Output the (X, Y) coordinate of the center of the cell containing the given text.  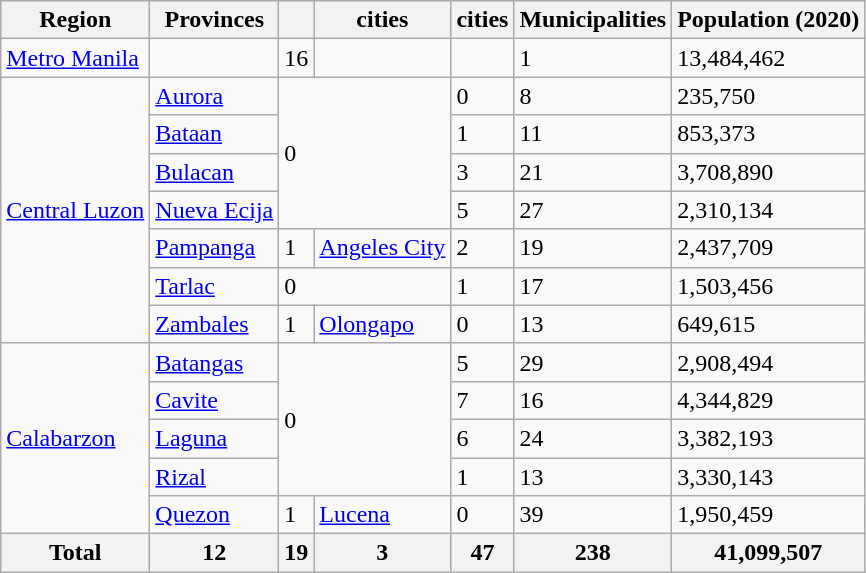
Pampanga (214, 248)
Bataan (214, 134)
2,908,494 (768, 362)
Lucena (382, 515)
8 (593, 96)
Quezon (214, 515)
Metro Manila (76, 58)
Total (76, 553)
Municipalities (593, 20)
Tarlac (214, 286)
Aurora (214, 96)
Population (2020) (768, 20)
Laguna (214, 438)
2 (482, 248)
21 (593, 172)
17 (593, 286)
27 (593, 210)
24 (593, 438)
3,382,193 (768, 438)
Batangas (214, 362)
1,503,456 (768, 286)
649,615 (768, 324)
Olongapo (382, 324)
2,437,709 (768, 248)
7 (482, 400)
Calabarzon (76, 438)
Central Luzon (76, 210)
Zambales (214, 324)
2,310,134 (768, 210)
6 (482, 438)
3,330,143 (768, 477)
238 (593, 553)
1,950,459 (768, 515)
47 (482, 553)
235,750 (768, 96)
4,344,829 (768, 400)
3,708,890 (768, 172)
Cavite (214, 400)
Nueva Ecija (214, 210)
Bulacan (214, 172)
41,099,507 (768, 553)
Angeles City (382, 248)
Region (76, 20)
13,484,462 (768, 58)
12 (214, 553)
Provinces (214, 20)
Rizal (214, 477)
39 (593, 515)
11 (593, 134)
29 (593, 362)
853,373 (768, 134)
